Search for the cell housing the specified text and yield its [x, y] center coordinate. 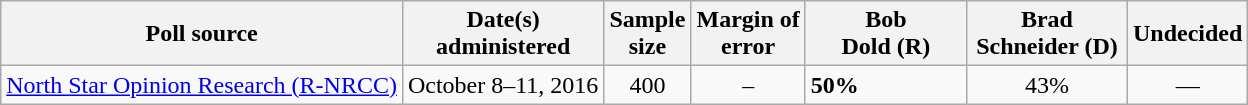
50% [886, 85]
– [748, 85]
October 8–11, 2016 [502, 85]
Margin oferror [748, 34]
North Star Opinion Research (R-NRCC) [202, 85]
400 [648, 85]
— [1187, 85]
Undecided [1187, 34]
BobDold (R) [886, 34]
43% [1046, 85]
BradSchneider (D) [1046, 34]
Poll source [202, 34]
Date(s)administered [502, 34]
Samplesize [648, 34]
